Provide the (x, y) coordinate of the cell's center where the given text is located.  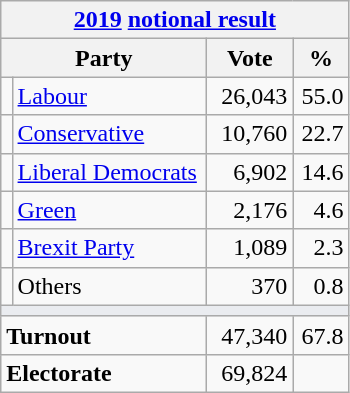
69,824 (250, 373)
6,902 (250, 172)
0.8 (321, 286)
Green (110, 210)
55.0 (321, 96)
Vote (250, 58)
47,340 (250, 335)
10,760 (250, 134)
Brexit Party (110, 248)
4.6 (321, 210)
1,089 (250, 248)
26,043 (250, 96)
370 (250, 286)
% (321, 58)
Liberal Democrats (110, 172)
2.3 (321, 248)
Turnout (104, 335)
Others (110, 286)
Party (104, 58)
22.7 (321, 134)
2019 notional result (175, 20)
Electorate (104, 373)
2,176 (250, 210)
67.8 (321, 335)
Labour (110, 96)
14.6 (321, 172)
Conservative (110, 134)
